Extract the (x, y) coordinate from the center of the cell holding the provided text.  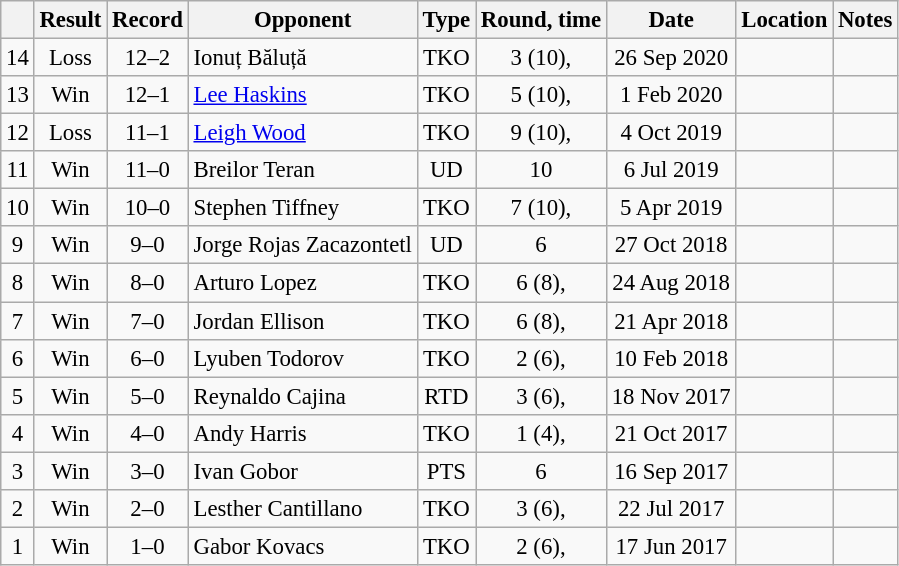
11–0 (148, 170)
21 Oct 2017 (671, 433)
PTS (446, 471)
2–0 (148, 509)
7 (10), (542, 208)
9–0 (148, 245)
5 Apr 2019 (671, 208)
Lee Haskins (302, 95)
5 (10), (542, 95)
1 (18, 546)
3 (18, 471)
Leigh Wood (302, 133)
21 Apr 2018 (671, 321)
4 (18, 433)
18 Nov 2017 (671, 396)
3–0 (148, 471)
Record (148, 20)
8–0 (148, 283)
5–0 (148, 396)
3 (10), (542, 58)
Stephen Tiffney (302, 208)
7–0 (148, 321)
Andy Harris (302, 433)
9 (10), (542, 133)
1 Feb 2020 (671, 95)
17 Jun 2017 (671, 546)
12–1 (148, 95)
8 (18, 283)
12 (18, 133)
Location (784, 20)
4–0 (148, 433)
Reynaldo Cajina (302, 396)
5 (18, 396)
Lyuben Todorov (302, 358)
13 (18, 95)
27 Oct 2018 (671, 245)
Gabor Kovacs (302, 546)
Jorge Rojas Zacazontetl (302, 245)
12–2 (148, 58)
26 Sep 2020 (671, 58)
Ivan Gobor (302, 471)
10 Feb 2018 (671, 358)
14 (18, 58)
4 Oct 2019 (671, 133)
Type (446, 20)
Arturo Lopez (302, 283)
Round, time (542, 20)
Opponent (302, 20)
9 (18, 245)
10–0 (148, 208)
Result (70, 20)
Notes (866, 20)
7 (18, 321)
RTD (446, 396)
11–1 (148, 133)
1 (4), (542, 433)
16 Sep 2017 (671, 471)
22 Jul 2017 (671, 509)
6 Jul 2019 (671, 170)
Lesther Cantillano (302, 509)
1–0 (148, 546)
11 (18, 170)
6–0 (148, 358)
Date (671, 20)
Jordan Ellison (302, 321)
Breilor Teran (302, 170)
24 Aug 2018 (671, 283)
Ionuț Băluță (302, 58)
2 (18, 509)
